Find where the given text appears and provide that cell's center as (X, Y) coordinate. 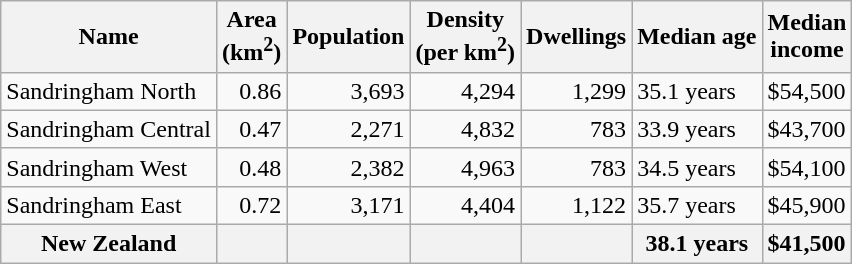
0.72 (251, 205)
3,171 (348, 205)
4,832 (466, 129)
Name (109, 37)
38.1 years (697, 244)
33.9 years (697, 129)
3,693 (348, 91)
$43,700 (807, 129)
4,404 (466, 205)
Medianincome (807, 37)
0.47 (251, 129)
34.5 years (697, 167)
Area(km2) (251, 37)
Dwellings (576, 37)
0.48 (251, 167)
Population (348, 37)
$41,500 (807, 244)
1,122 (576, 205)
Density(per km2) (466, 37)
$45,900 (807, 205)
4,294 (466, 91)
4,963 (466, 167)
1,299 (576, 91)
New Zealand (109, 244)
Sandringham West (109, 167)
$54,500 (807, 91)
Median age (697, 37)
Sandringham North (109, 91)
Sandringham East (109, 205)
35.1 years (697, 91)
2,271 (348, 129)
0.86 (251, 91)
2,382 (348, 167)
Sandringham Central (109, 129)
35.7 years (697, 205)
$54,100 (807, 167)
